Return [X, Y] of the center of cell containing provided text 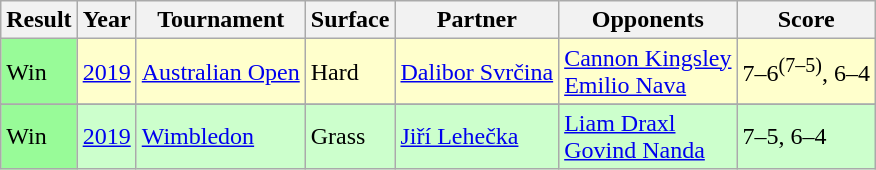
Grass [350, 136]
7–5, 6–4 [806, 136]
Partner [477, 20]
Surface [350, 20]
Wimbledon [220, 136]
Dalibor Svrčina [477, 72]
Score [806, 20]
Tournament [220, 20]
Liam Draxl Govind Nanda [648, 136]
Hard [350, 72]
Result [39, 20]
7–6(7–5), 6–4 [806, 72]
Jiří Lehečka [477, 136]
Australian Open [220, 72]
Opponents [648, 20]
Cannon Kingsley Emilio Nava [648, 72]
Year [106, 20]
